Detect which cell encompasses the target text, then output its (X, Y) center coordinate. 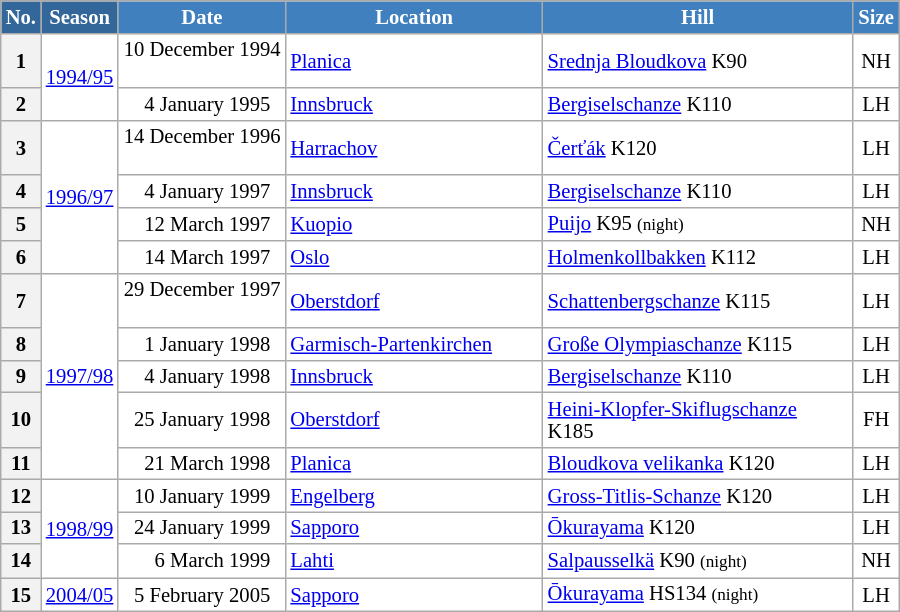
Location (414, 16)
Bloudkova velikanka K120 (698, 463)
8 (21, 344)
4 (21, 190)
Lahti (414, 561)
5 February 2005 (202, 594)
2 (21, 104)
Schattenbergschanze K115 (698, 300)
Puijo K95 (night) (698, 224)
12 March 1997 (202, 224)
Čerťák K120 (698, 148)
Ōkurayama HS134 (night) (698, 594)
4 January 1997 (202, 190)
Kuopio (414, 224)
10 (21, 420)
12 (21, 495)
FH (876, 420)
3 (21, 148)
14 December 1996 (202, 148)
1994/95 (80, 76)
Season (80, 16)
Heini-Klopfer-Skiflugschanze K185 (698, 420)
24 January 1999 (202, 527)
No. (21, 16)
9 (21, 376)
10 January 1999 (202, 495)
1998/99 (80, 528)
1997/98 (80, 376)
11 (21, 463)
Harrachov (414, 148)
Date (202, 16)
Oslo (414, 256)
Engelberg (414, 495)
Size (876, 16)
1 January 1998 (202, 344)
1 (21, 60)
Hill (698, 16)
29 December 1997 (202, 300)
10 December 1994 (202, 60)
13 (21, 527)
15 (21, 594)
25 January 1998 (202, 420)
1996/97 (80, 196)
4 January 1998 (202, 376)
Srednja Bloudkova K90 (698, 60)
21 March 1998 (202, 463)
Große Olympiaschanze K115 (698, 344)
2004/05 (80, 594)
6 (21, 256)
Ōkurayama K120 (698, 527)
Gross-Titlis-Schanze K120 (698, 495)
7 (21, 300)
5 (21, 224)
14 (21, 561)
Garmisch-Partenkirchen (414, 344)
14 March 1997 (202, 256)
Holmenkollbakken K112 (698, 256)
6 March 1999 (202, 561)
4 January 1995 (202, 104)
Salpausselkä K90 (night) (698, 561)
